Scan for the cell matching the given text and deliver its (X, Y) coordinate at center. 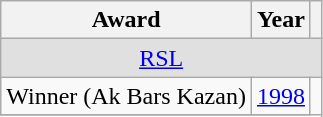
Award (126, 20)
Winner (Ak Bars Kazan) (126, 96)
1998 (280, 96)
RSL (162, 58)
Year (280, 20)
